Determine the [X, Y] coordinate at the center of the cell enclosing the given text.  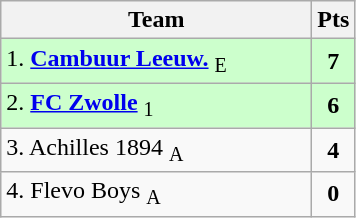
4. Flevo Boys A [156, 194]
7 [334, 61]
3. Achilles 1894 A [156, 150]
2. FC Zwolle 1 [156, 105]
Pts [334, 20]
0 [334, 194]
4 [334, 150]
1. Cambuur Leeuw. E [156, 61]
Team [156, 20]
6 [334, 105]
